Return (X, Y) of the center of cell containing provided text 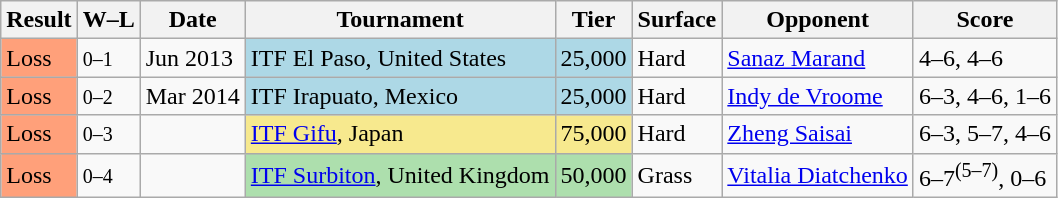
0–4 (108, 176)
Tournament (400, 20)
Jun 2013 (192, 58)
Mar 2014 (192, 96)
Tier (594, 20)
Indy de Vroome (818, 96)
Zheng Saisai (818, 134)
ITF Irapuato, Mexico (400, 96)
50,000 (594, 176)
6–3, 4–6, 1–6 (984, 96)
W–L (108, 20)
ITF El Paso, United States (400, 58)
Score (984, 20)
Opponent (818, 20)
Result (39, 20)
4–6, 4–6 (984, 58)
0–3 (108, 134)
Date (192, 20)
6–3, 5–7, 4–6 (984, 134)
Grass (677, 176)
75,000 (594, 134)
Sanaz Marand (818, 58)
6–7(5–7), 0–6 (984, 176)
0–2 (108, 96)
ITF Surbiton, United Kingdom (400, 176)
ITF Gifu, Japan (400, 134)
Surface (677, 20)
Vitalia Diatchenko (818, 176)
0–1 (108, 58)
